Detect which cell encompasses the target text, then output its (x, y) center coordinate. 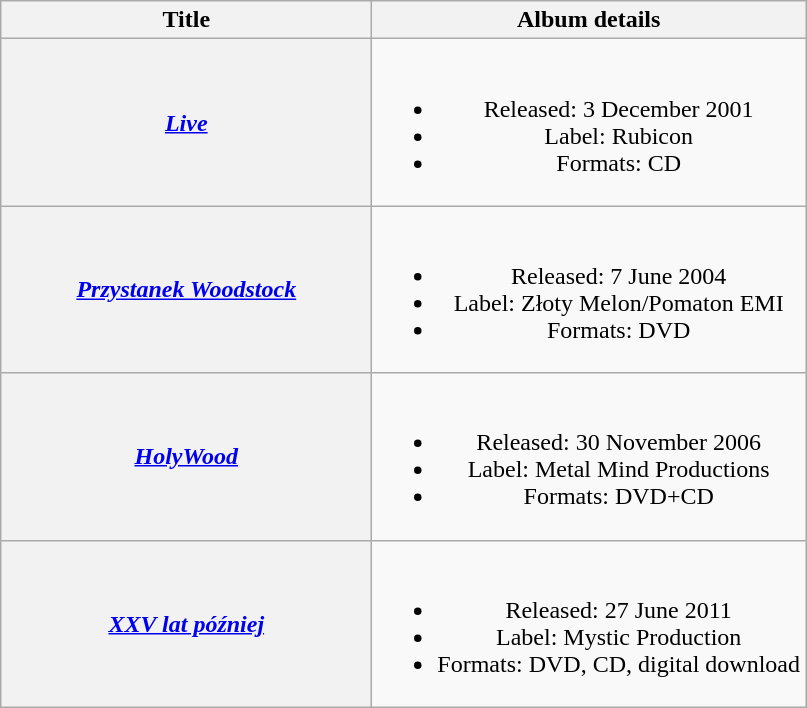
Title (186, 20)
XXV lat później (186, 624)
Released: 30 November 2006Label: Metal Mind ProductionsFormats: DVD+CD (589, 456)
Przystanek Woodstock (186, 290)
Album details (589, 20)
Released: 27 June 2011Label: Mystic ProductionFormats: DVD, CD, digital download (589, 624)
HolyWood (186, 456)
Live (186, 122)
Released: 7 June 2004Label: Złoty Melon/Pomaton EMIFormats: DVD (589, 290)
Released: 3 December 2001Label: RubiconFormats: CD (589, 122)
